Find where the given text appears and provide that cell's center as [X, Y] coordinate. 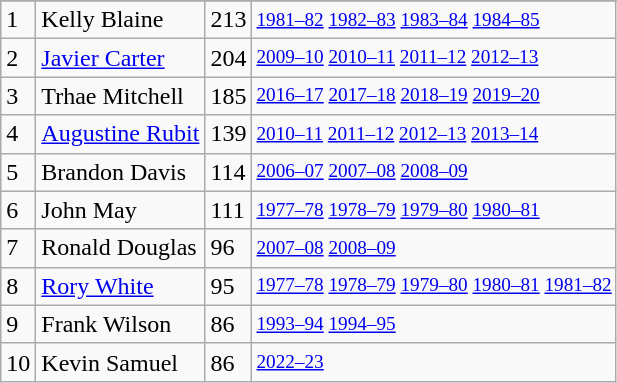
2006–07 2007–08 2008–09 [434, 172]
Trhae Mitchell [120, 96]
2 [18, 58]
4 [18, 134]
Javier Carter [120, 58]
10 [18, 362]
1977–78 1978–79 1979–80 1980–81 [434, 210]
5 [18, 172]
2016–17 2017–18 2018–19 2019–20 [434, 96]
1977–78 1978–79 1979–80 1980–81 1981–82 [434, 286]
8 [18, 286]
Ronald Douglas [120, 248]
Rory White [120, 286]
3 [18, 96]
204 [228, 58]
2022–23 [434, 362]
Frank Wilson [120, 324]
7 [18, 248]
2010–11 2011–12 2012–13 2013–14 [434, 134]
6 [18, 210]
95 [228, 286]
114 [228, 172]
2007–08 2008–09 [434, 248]
Kevin Samuel [120, 362]
1 [18, 20]
Augustine Rubit [120, 134]
213 [228, 20]
96 [228, 248]
185 [228, 96]
111 [228, 210]
139 [228, 134]
1981–82 1982–83 1983–84 1984–85 [434, 20]
2009–10 2010–11 2011–12 2012–13 [434, 58]
Kelly Blaine [120, 20]
9 [18, 324]
1993–94 1994–95 [434, 324]
Brandon Davis [120, 172]
John May [120, 210]
